From the cell containing the given text, extract its center point as [X, Y] coordinate. 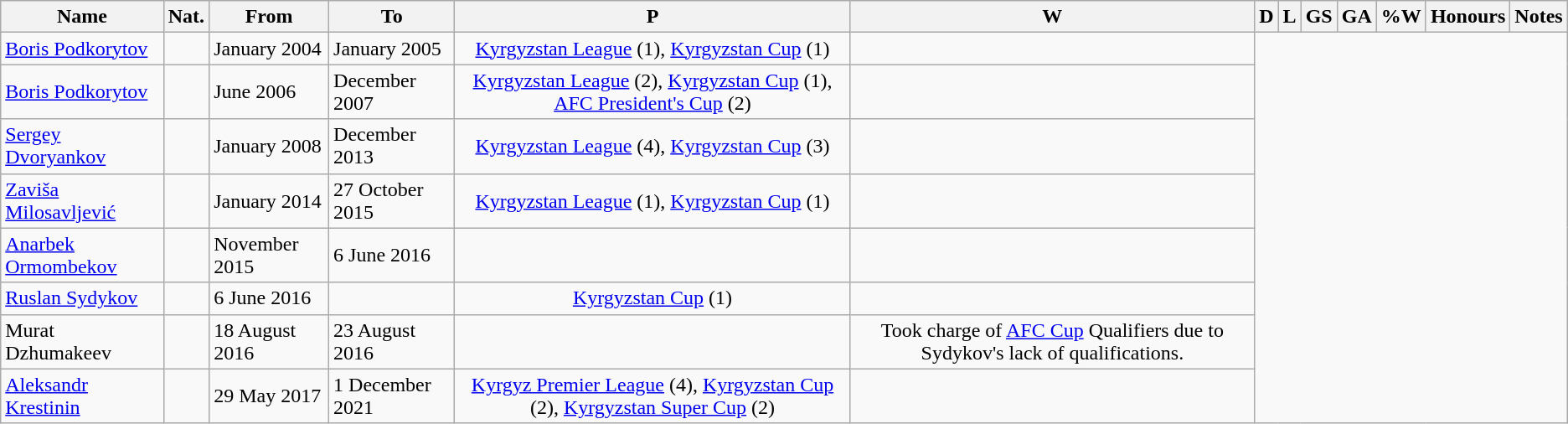
Name [82, 17]
Sergey Dvoryankov [82, 146]
GA [1357, 17]
18 August 2016 [270, 342]
January 2004 [270, 49]
P [652, 17]
L [1290, 17]
To [392, 17]
Zaviša Milosavljević [82, 201]
29 May 2017 [270, 396]
Notes [1539, 17]
%W [1400, 17]
Kyrgyz Premier League (4), Kyrgyzstan Cup (2), Kyrgyzstan Super Cup (2) [652, 396]
January 2005 [392, 49]
December 2013 [392, 146]
D [1266, 17]
Anarbek Ormombekov [82, 255]
Honours [1467, 17]
Murat Dzhumakeev [82, 342]
December 2007 [392, 92]
Aleksandr Krestinin [82, 396]
W [1052, 17]
November 2015 [270, 255]
Kyrgyzstan League (4), Kyrgyzstan Cup (3) [652, 146]
June 2006 [270, 92]
Kyrgyzstan League (2), Kyrgyzstan Cup (1), AFC President's Cup (2) [652, 92]
GS [1318, 17]
Nat. [186, 17]
January 2014 [270, 201]
January 2008 [270, 146]
23 August 2016 [392, 342]
Ruslan Sydykov [82, 298]
1 December 2021 [392, 396]
Kyrgyzstan Cup (1) [652, 298]
Took charge of AFC Cup Qualifiers due to Sydykov's lack of qualifications. [1052, 342]
27 October 2015 [392, 201]
From [270, 17]
